Output the (x, y) coordinate of the center of the cell containing the given text.  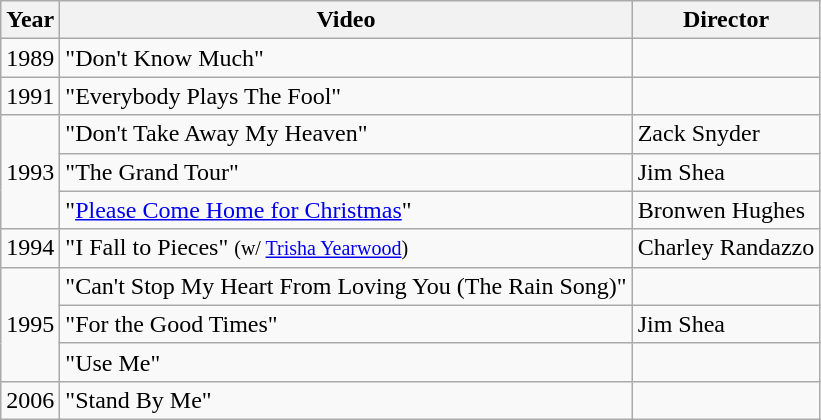
1991 (30, 96)
Charley Randazzo (726, 248)
"Everybody Plays The Fool" (346, 96)
1989 (30, 58)
"Can't Stop My Heart From Loving You (The Rain Song)" (346, 286)
1994 (30, 248)
1993 (30, 172)
"I Fall to Pieces" (w/ Trisha Yearwood) (346, 248)
"For the Good Times" (346, 324)
1995 (30, 324)
"Don't Know Much" (346, 58)
"Use Me" (346, 362)
"Stand By Me" (346, 400)
"Don't Take Away My Heaven" (346, 134)
Zack Snyder (726, 134)
Video (346, 20)
Year (30, 20)
2006 (30, 400)
"The Grand Tour" (346, 172)
"Please Come Home for Christmas" (346, 210)
Director (726, 20)
Bronwen Hughes (726, 210)
